Provide the [x, y] coordinate of the cell's center where the given text is located.  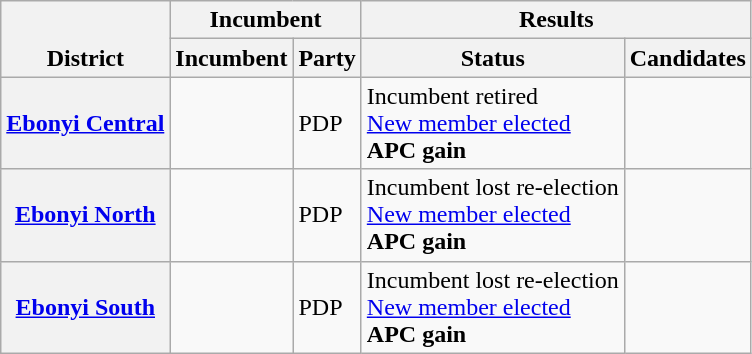
District [86, 39]
Party [327, 58]
Status [492, 58]
Ebonyi North [86, 215]
Results [556, 20]
Ebonyi Central [86, 123]
Candidates [688, 58]
Incumbent retiredNew member electedAPC gain [492, 123]
Ebonyi South [86, 307]
